For the text-containing cell, return its midpoint in [x, y] coordinate format. 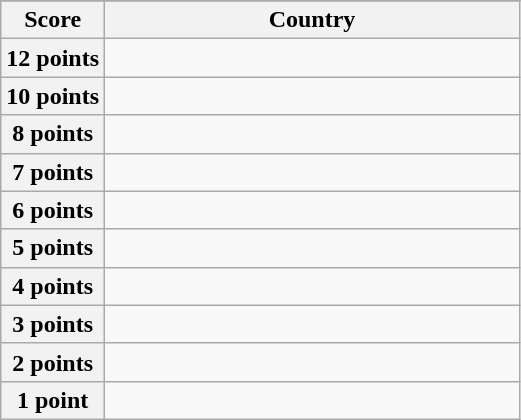
3 points [53, 324]
1 point [53, 400]
7 points [53, 172]
8 points [53, 134]
5 points [53, 248]
12 points [53, 58]
6 points [53, 210]
Score [53, 20]
10 points [53, 96]
2 points [53, 362]
Country [312, 20]
4 points [53, 286]
